Detect which cell encompasses the target text, then output its [X, Y] center coordinate. 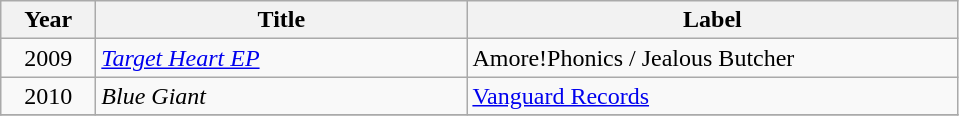
Amore!Phonics / Jealous Butcher [712, 58]
Vanguard Records [712, 96]
Title [282, 20]
2010 [48, 96]
Blue Giant [282, 96]
Target Heart EP [282, 58]
2009 [48, 58]
Label [712, 20]
Year [48, 20]
